Locate the cell with the specified text and output its [x, y] center coordinate. 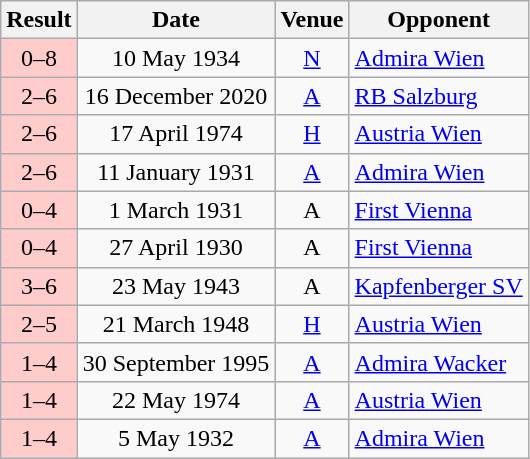
21 March 1948 [176, 324]
27 April 1930 [176, 248]
30 September 1995 [176, 362]
0–8 [39, 58]
RB Salzburg [438, 96]
22 May 1974 [176, 400]
23 May 1943 [176, 286]
17 April 1974 [176, 134]
Venue [312, 20]
Result [39, 20]
Date [176, 20]
Admira Wacker [438, 362]
1 March 1931 [176, 210]
16 December 2020 [176, 96]
2–5 [39, 324]
5 May 1932 [176, 438]
Kapfenberger SV [438, 286]
11 January 1931 [176, 172]
3–6 [39, 286]
10 May 1934 [176, 58]
N [312, 58]
Opponent [438, 20]
